Return the (x, y) coordinate for the center point of the cell that contains the specified text.  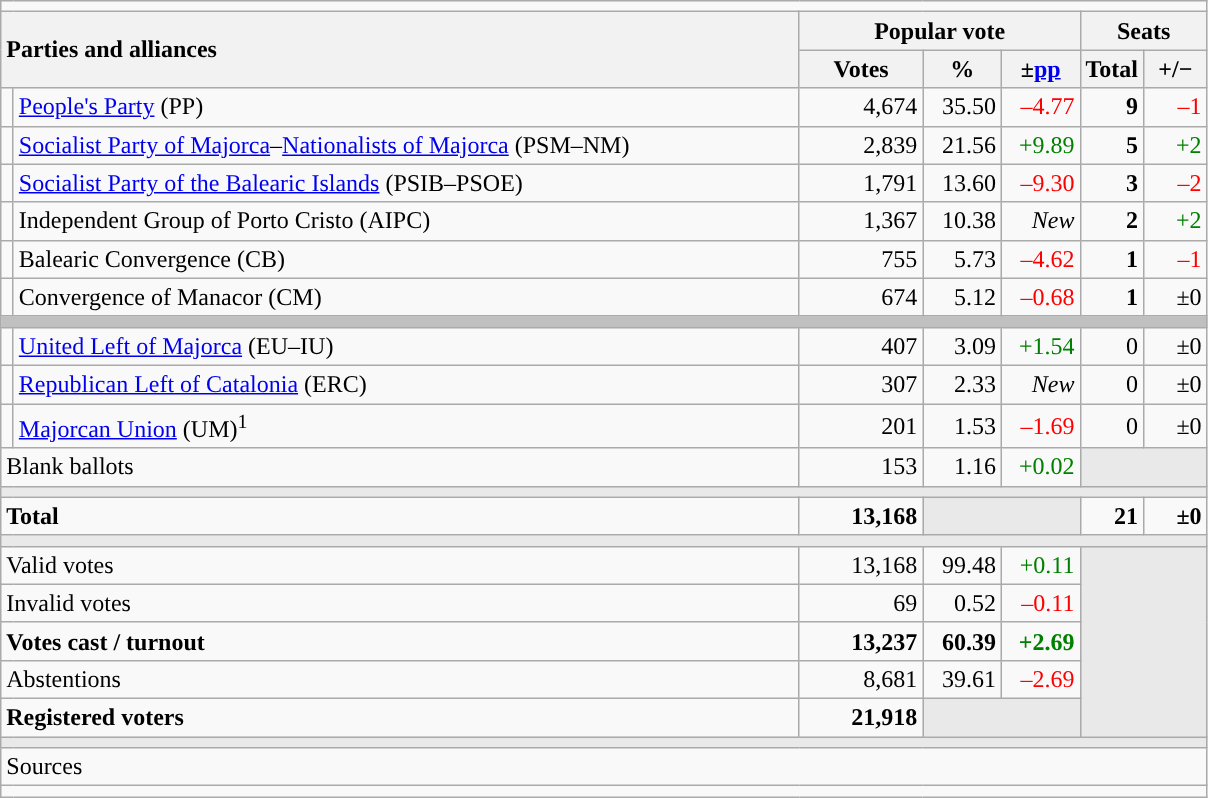
United Left of Majorca (EU–IU) (406, 346)
5 (1112, 145)
1,791 (861, 183)
–0.68 (1040, 297)
10.38 (962, 221)
407 (861, 346)
Republican Left of Catalonia (ERC) (406, 384)
+/− (1176, 69)
Popular vote (940, 31)
–2 (1176, 183)
Votes (861, 69)
±pp (1040, 69)
39.61 (962, 679)
9 (1112, 107)
+2.69 (1040, 641)
Socialist Party of Majorca–Nationalists of Majorca (PSM–NM) (406, 145)
Abstentions (400, 679)
Seats (1144, 31)
4,674 (861, 107)
0.52 (962, 603)
Sources (604, 767)
21.56 (962, 145)
People's Party (PP) (406, 107)
–4.77 (1040, 107)
755 (861, 259)
1.53 (962, 426)
1.16 (962, 467)
Valid votes (400, 565)
–9.30 (1040, 183)
Blank ballots (400, 467)
5.73 (962, 259)
1,367 (861, 221)
Independent Group of Porto Cristo (AIPC) (406, 221)
2 (1112, 221)
21,918 (861, 718)
Parties and alliances (400, 50)
69 (861, 603)
Invalid votes (400, 603)
8,681 (861, 679)
2.33 (962, 384)
+1.54 (1040, 346)
Convergence of Manacor (CM) (406, 297)
201 (861, 426)
Socialist Party of the Balearic Islands (PSIB–PSOE) (406, 183)
13.60 (962, 183)
99.48 (962, 565)
–2.69 (1040, 679)
% (962, 69)
+9.89 (1040, 145)
–4.62 (1040, 259)
Majorcan Union (UM)1 (406, 426)
3 (1112, 183)
13,237 (861, 641)
Balearic Convergence (CB) (406, 259)
Registered voters (400, 718)
5.12 (962, 297)
Votes cast / turnout (400, 641)
60.39 (962, 641)
674 (861, 297)
+0.11 (1040, 565)
–1.69 (1040, 426)
–0.11 (1040, 603)
153 (861, 467)
3.09 (962, 346)
35.50 (962, 107)
+0.02 (1040, 467)
2,839 (861, 145)
21 (1112, 516)
307 (861, 384)
